Determine the [X, Y] coordinate at the center of the cell enclosing the given text.  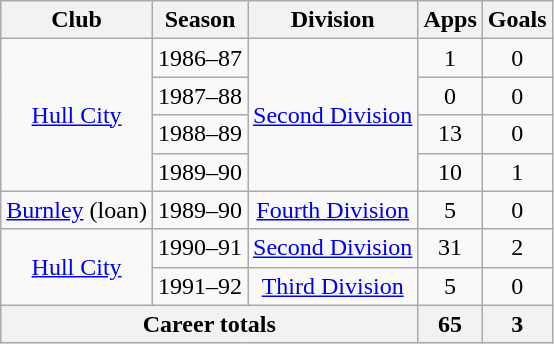
Apps [450, 20]
Club [77, 20]
Division [333, 20]
2 [517, 248]
65 [450, 324]
Third Division [333, 286]
3 [517, 324]
31 [450, 248]
1991–92 [200, 286]
1986–87 [200, 58]
13 [450, 134]
1988–89 [200, 134]
Goals [517, 20]
1990–91 [200, 248]
Season [200, 20]
10 [450, 172]
Burnley (loan) [77, 210]
Fourth Division [333, 210]
Career totals [210, 324]
1987–88 [200, 96]
